Scan for the cell matching the given text and deliver its (x, y) coordinate at center. 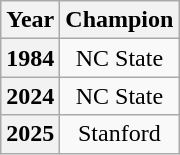
Champion (120, 20)
1984 (30, 58)
2024 (30, 96)
Year (30, 20)
2025 (30, 134)
Stanford (120, 134)
